Search for the cell housing the specified text and yield its [x, y] center coordinate. 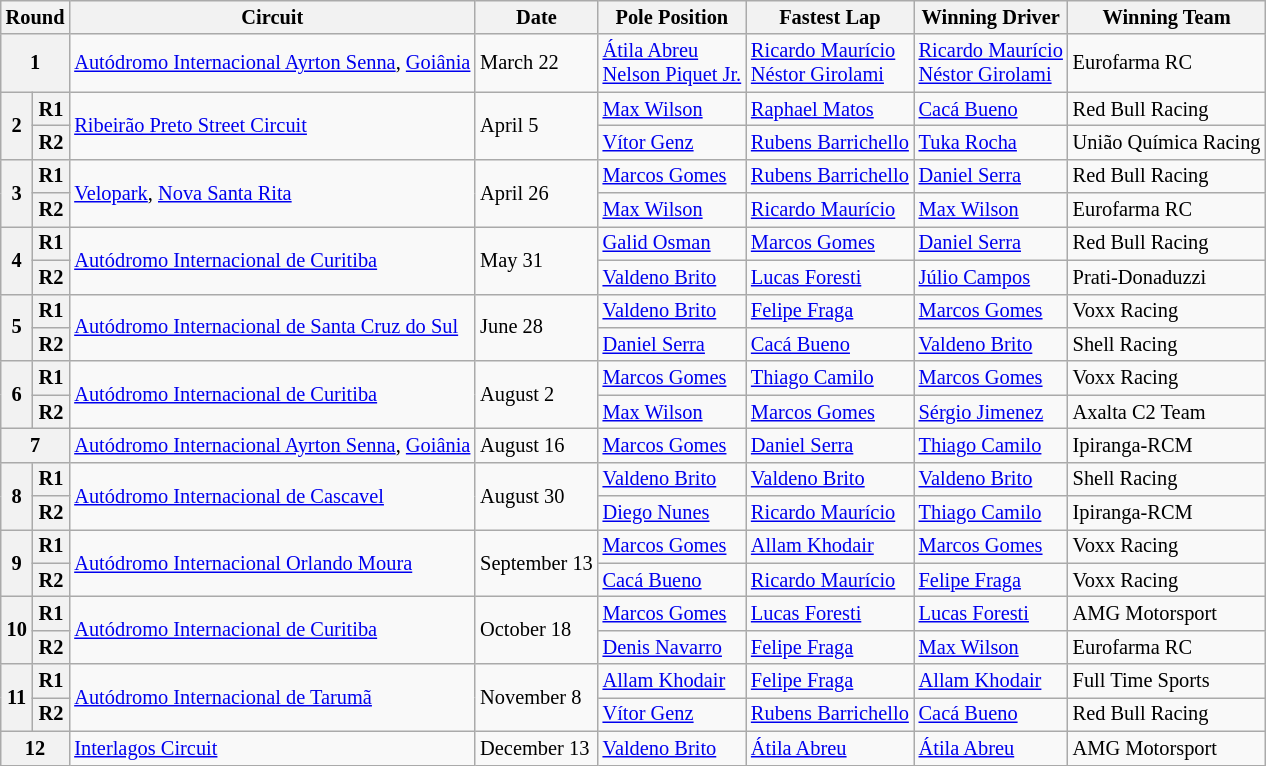
6 [17, 394]
August 30 [536, 496]
Raphael Matos [830, 109]
Autódromo Internacional Orlando Moura [272, 562]
April 26 [536, 192]
Axalta C2 Team [1167, 412]
Winning Driver [991, 17]
September 13 [536, 562]
August 16 [536, 445]
November 8 [536, 698]
April 5 [536, 126]
Galid Osman [672, 243]
Circuit [272, 17]
5 [17, 328]
Winning Team [1167, 17]
Júlio Campos [991, 277]
Pole Position [672, 17]
Autódromo Internacional de Tarumã [272, 698]
10 [17, 630]
Diego Nunes [672, 513]
3 [17, 192]
March 22 [536, 63]
2 [17, 126]
Denis Navarro [672, 647]
12 [36, 748]
Full Time Sports [1167, 681]
Fastest Lap [830, 17]
8 [17, 496]
June 28 [536, 328]
11 [17, 698]
Autódromo Internacional de Santa Cruz do Sul [272, 328]
4 [17, 260]
Sérgio Jimenez [991, 412]
União Química Racing [1167, 142]
Velopark, Nova Santa Rita [272, 192]
Átila Abreu Nelson Piquet Jr. [672, 63]
Tuka Rocha [991, 142]
Prati-Donaduzzi [1167, 277]
Round [36, 17]
7 [36, 445]
May 31 [536, 260]
Ribeirão Preto Street Circuit [272, 126]
Autódromo Internacional de Cascavel [272, 496]
Interlagos Circuit [272, 748]
August 2 [536, 394]
October 18 [536, 630]
1 [36, 63]
December 13 [536, 748]
9 [17, 562]
Date [536, 17]
